Return the [x, y] coordinate for the center point of the cell that contains the specified text.  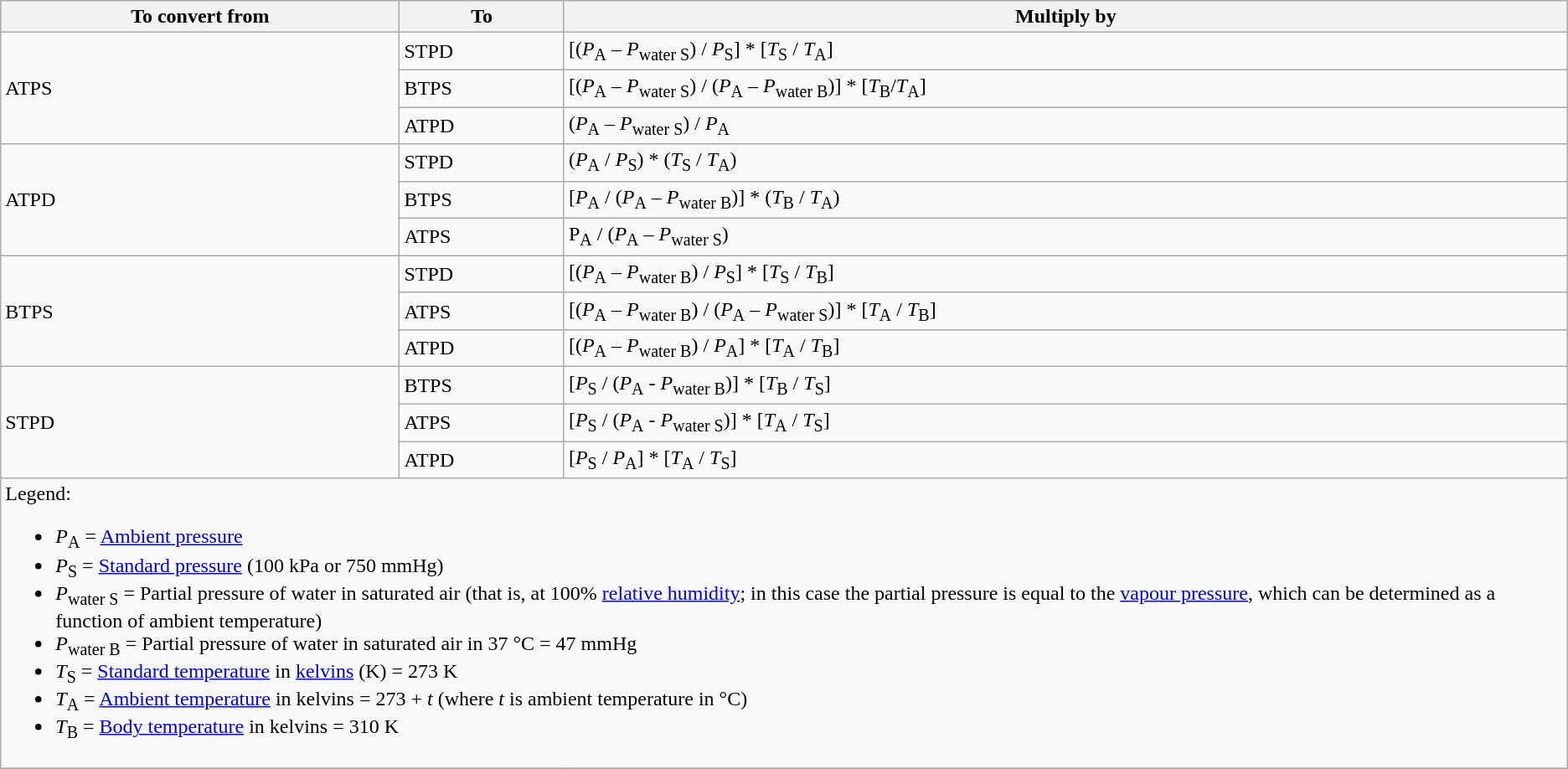
(PA / PS) * (TS / TA) [1065, 163]
To [482, 17]
[(PA – Pwater B) / PA] * [TA / TB] [1065, 348]
[(PA – Pwater B) / (PA – Pwater S)] * [TA / TB] [1065, 311]
[(PA – Pwater S) / (PA – Pwater B)] * [TB/TA] [1065, 88]
PA / (PA – Pwater S) [1065, 237]
[PA / (PA – Pwater B)] * (TB / TA) [1065, 199]
[PS / (PA - Pwater B)] * [TB / TS] [1065, 385]
[(PA – Pwater B) / PS] * [TS / TB] [1065, 274]
To convert from [200, 17]
Multiply by [1065, 17]
(PA – Pwater S) / PA [1065, 126]
[PS / PA] * [TA / TS] [1065, 460]
[PS / (PA - Pwater S)] * [TA / TS] [1065, 422]
[(PA – Pwater S) / PS] * [TS / TA] [1065, 51]
